Find where the given text appears and provide that cell's center as [x, y] coordinate. 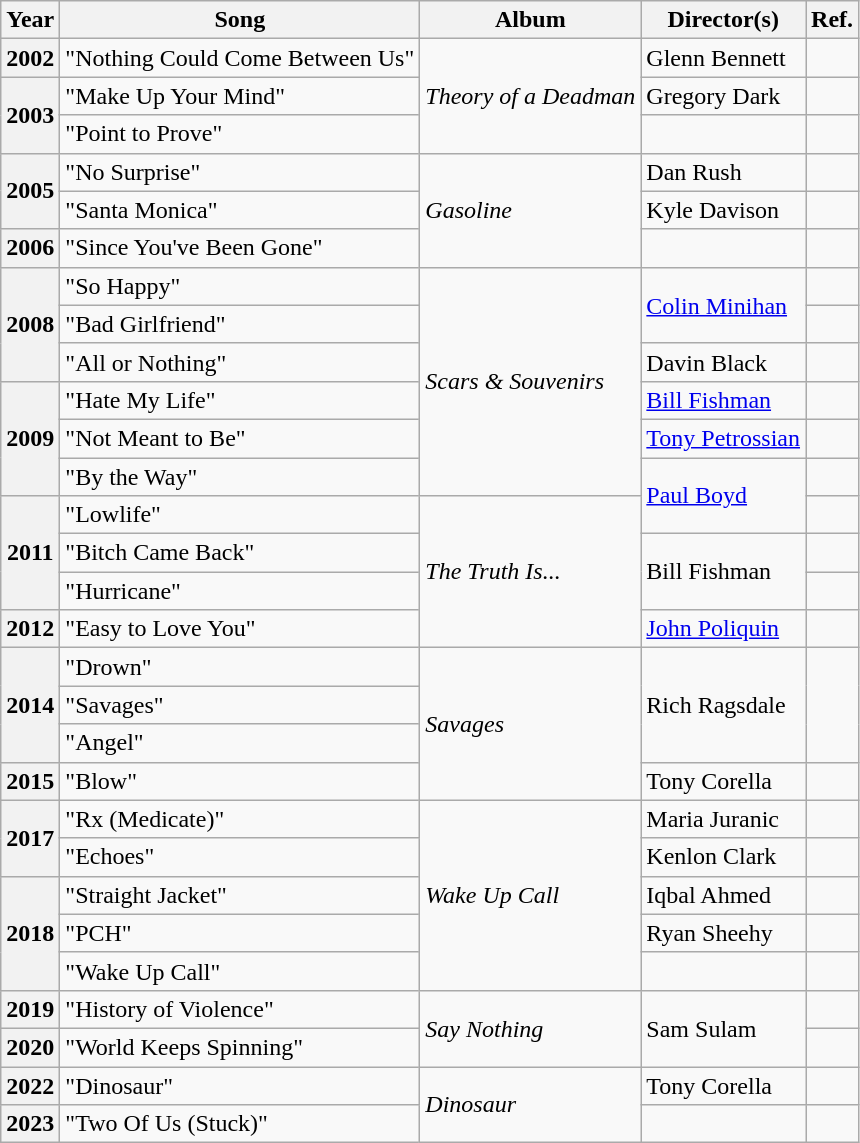
2022 [30, 1085]
"All or Nothing" [240, 362]
2005 [30, 191]
2008 [30, 324]
2009 [30, 438]
Year [30, 20]
2019 [30, 1009]
"Straight Jacket" [240, 895]
2017 [30, 838]
2023 [30, 1124]
Tony Petrossian [724, 438]
2003 [30, 115]
"Angel" [240, 743]
"Savages" [240, 705]
"Easy to Love You" [240, 629]
"Bitch Came Back" [240, 553]
Say Nothing [530, 1028]
"Echoes" [240, 857]
Glenn Bennett [724, 58]
"Hurricane" [240, 591]
"Two Of Us (Stuck)" [240, 1124]
"History of Violence" [240, 1009]
Song [240, 20]
"Dinosaur" [240, 1085]
Iqbal Ahmed [724, 895]
"World Keeps Spinning" [240, 1047]
"So Happy" [240, 286]
Rich Ragsdale [724, 705]
"Rx (Medicate)" [240, 819]
2018 [30, 933]
2015 [30, 781]
Album [530, 20]
The Truth Is... [530, 572]
Savages [530, 724]
Paul Boyd [724, 496]
2012 [30, 629]
Dinosaur [530, 1104]
"PCH" [240, 933]
Kyle Davison [724, 210]
Gregory Dark [724, 96]
Dan Rush [724, 172]
Scars & Souvenirs [530, 381]
"Blow" [240, 781]
"Not Meant to Be" [240, 438]
Gasoline [530, 210]
Maria Juranic [724, 819]
Ref. [832, 20]
Ryan Sheehy [724, 933]
Theory of a Deadman [530, 96]
2011 [30, 553]
Kenlon Clark [724, 857]
"Make Up Your Mind" [240, 96]
"Point to Prove" [240, 134]
"Nothing Could Come Between Us" [240, 58]
"By the Way" [240, 477]
"No Surprise" [240, 172]
2006 [30, 248]
"Santa Monica" [240, 210]
Director(s) [724, 20]
"Wake Up Call" [240, 971]
John Poliquin [724, 629]
"Drown" [240, 667]
Sam Sulam [724, 1028]
2002 [30, 58]
"Bad Girlfriend" [240, 324]
"Hate My Life" [240, 400]
"Since You've Been Gone" [240, 248]
"Lowlife" [240, 515]
Wake Up Call [530, 895]
2014 [30, 705]
Davin Black [724, 362]
Colin Minihan [724, 305]
2020 [30, 1047]
